Return the [x, y] coordinate for the center point of the cell that contains the specified text.  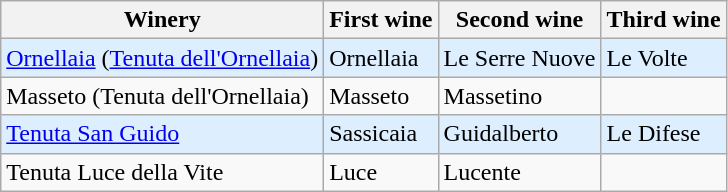
Le Serre Nuove [520, 58]
Masseto (Tenuta dell'Ornellaia) [162, 96]
Tenuta San Guido [162, 134]
Second wine [520, 20]
Le Volte [664, 58]
Guidalberto [520, 134]
Tenuta Luce della Vite [162, 172]
Sassicaia [381, 134]
Winery [162, 20]
Third wine [664, 20]
First wine [381, 20]
Luce [381, 172]
Massetino [520, 96]
Masseto [381, 96]
Le Difese [664, 134]
Lucente [520, 172]
Ornellaia [381, 58]
Ornellaia (Tenuta dell'Ornellaia) [162, 58]
